Identify which cell holds the provided text, then report its [x, y] central coordinate. 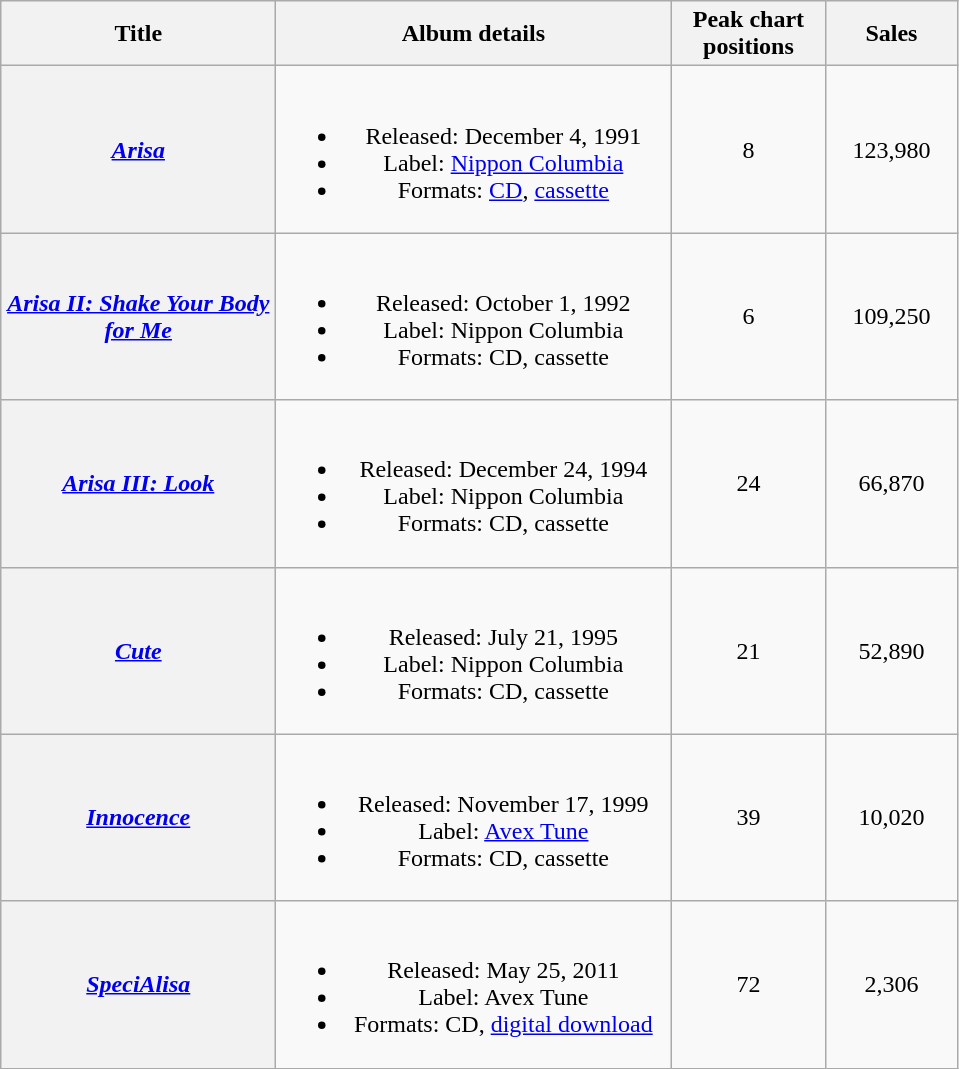
Released: November 17, 1999Label: Avex TuneFormats: CD, cassette [474, 818]
Released: October 1, 1992Label: Nippon ColumbiaFormats: CD, cassette [474, 316]
Arisa [138, 150]
Released: December 4, 1991Label: Nippon ColumbiaFormats: CD, cassette [474, 150]
Released: December 24, 1994Label: Nippon ColumbiaFormats: CD, cassette [474, 484]
123,980 [892, 150]
Cute [138, 650]
Arisa III: Look [138, 484]
10,020 [892, 818]
Released: July 21, 1995Label: Nippon ColumbiaFormats: CD, cassette [474, 650]
52,890 [892, 650]
Arisa II: Shake Your Body for Me [138, 316]
109,250 [892, 316]
66,870 [892, 484]
Innocence [138, 818]
21 [748, 650]
39 [748, 818]
Released: May 25, 2011Label: Avex TuneFormats: CD, digital download [474, 984]
Peak chart positions [748, 34]
6 [748, 316]
8 [748, 150]
2,306 [892, 984]
24 [748, 484]
72 [748, 984]
SpeciAlisa [138, 984]
Title [138, 34]
Sales [892, 34]
Album details [474, 34]
